Scan for the cell matching the given text and deliver its (x, y) coordinate at center. 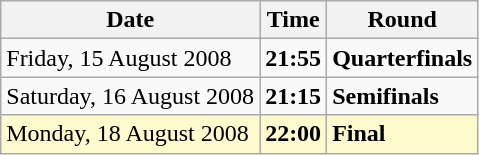
21:55 (294, 58)
21:15 (294, 96)
Date (130, 20)
22:00 (294, 134)
Time (294, 20)
Quarterfinals (402, 58)
Semifinals (402, 96)
Final (402, 134)
Monday, 18 August 2008 (130, 134)
Friday, 15 August 2008 (130, 58)
Saturday, 16 August 2008 (130, 96)
Round (402, 20)
